Detect which cell encompasses the target text, then output its [x, y] center coordinate. 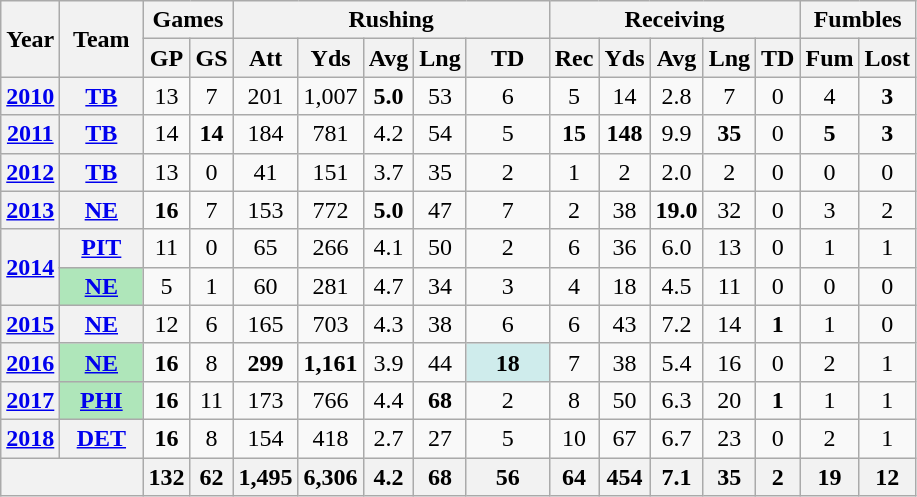
7.2 [676, 324]
2011 [30, 134]
2.8 [676, 96]
Rec [574, 58]
4.3 [388, 324]
54 [440, 134]
1,161 [330, 362]
62 [212, 477]
Rushing [391, 20]
6.3 [676, 400]
153 [266, 210]
772 [330, 210]
454 [624, 477]
GP [166, 58]
60 [266, 286]
20 [729, 400]
Fumbles [858, 20]
4.4 [388, 400]
418 [330, 438]
47 [440, 210]
781 [330, 134]
15 [574, 134]
3.9 [388, 362]
19 [830, 477]
2016 [30, 362]
GS [212, 58]
6.0 [676, 248]
184 [266, 134]
Att [266, 58]
4.1 [388, 248]
7.1 [676, 477]
2013 [30, 210]
148 [624, 134]
Year [30, 39]
2018 [30, 438]
2014 [30, 267]
2.0 [676, 172]
Lost [887, 58]
2015 [30, 324]
3.7 [388, 172]
19.0 [676, 210]
2.7 [388, 438]
23 [729, 438]
53 [440, 96]
2010 [30, 96]
64 [574, 477]
Team [102, 39]
165 [266, 324]
154 [266, 438]
10 [574, 438]
281 [330, 286]
2012 [30, 172]
PHI [102, 400]
2017 [30, 400]
5.4 [676, 362]
36 [624, 248]
266 [330, 248]
DET [102, 438]
6,306 [330, 477]
44 [440, 362]
43 [624, 324]
65 [266, 248]
56 [508, 477]
34 [440, 286]
41 [266, 172]
Receiving [674, 20]
4.7 [388, 286]
132 [166, 477]
173 [266, 400]
Fum [830, 58]
299 [266, 362]
Games [188, 20]
PIT [102, 248]
766 [330, 400]
1,007 [330, 96]
6.7 [676, 438]
9.9 [676, 134]
67 [624, 438]
1,495 [266, 477]
151 [330, 172]
27 [440, 438]
4.5 [676, 286]
201 [266, 96]
32 [729, 210]
703 [330, 324]
